Extract the [X, Y] coordinate from the center of the cell holding the provided text.  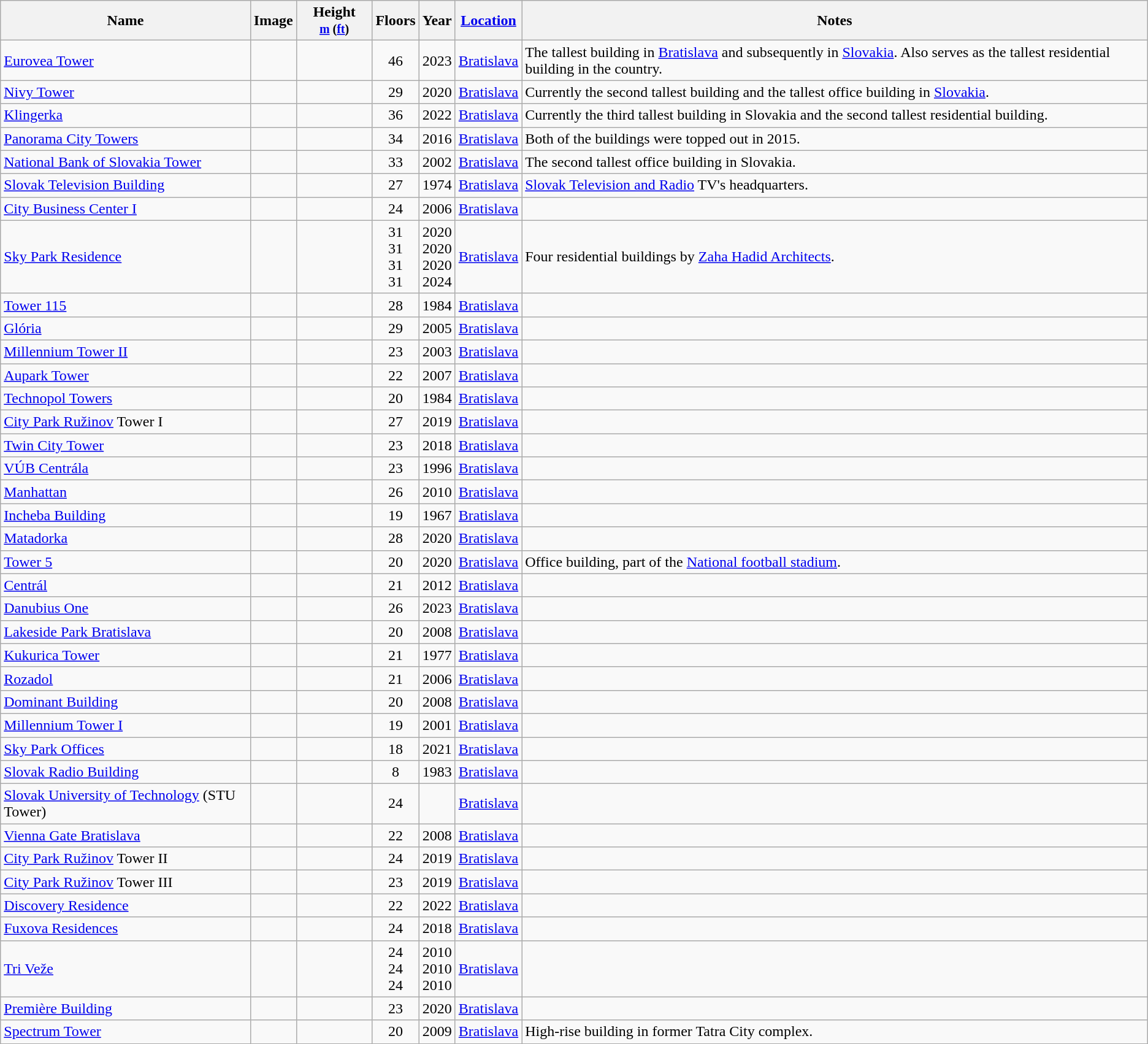
High-rise building in former Tatra City complex. [835, 1032]
Sky Park Residence [125, 256]
36 [396, 115]
2021 [437, 749]
Rozadol [125, 678]
Matadorka [125, 539]
Fuxova Residences [125, 929]
2009 [437, 1032]
1983 [437, 772]
2012 [437, 585]
2016 [437, 139]
2020202020202024 [437, 256]
Technopol Towers [125, 399]
Currently the third tallest building in Slovakia and the second tallest residential building. [835, 115]
Première Building [125, 1008]
Slovak University of Technology (STU Tower) [125, 804]
Heightm (ft) [334, 21]
The tallest building in Bratislava and subsequently in Slovakia. Also serves as the tallest residential building in the country. [835, 60]
Danubius One [125, 608]
Incheba Building [125, 515]
18 [396, 749]
1996 [437, 469]
2005 [437, 328]
Lakeside Park Bratislava [125, 632]
Eurovea Tower [125, 60]
2010 [437, 492]
Office building, part of the National football stadium. [835, 562]
201020102010 [437, 969]
Aupark Tower [125, 375]
Notes [835, 21]
Floors [396, 21]
Currently the second tallest building and the tallest office building in Slovakia. [835, 92]
Manhattan [125, 492]
Millennium Tower II [125, 351]
2007 [437, 375]
Glória [125, 328]
Kukurica Tower [125, 655]
1977 [437, 655]
Tower 115 [125, 305]
Vienna Gate Bratislava [125, 835]
31313131 [396, 256]
33 [396, 162]
Millennium Tower I [125, 725]
City Park Ružinov Tower III [125, 882]
Image [274, 21]
Nivy Tower [125, 92]
Tower 5 [125, 562]
1967 [437, 515]
Dominant Building [125, 702]
Name [125, 21]
Sky Park Offices [125, 749]
2003 [437, 351]
National Bank of Slovakia Tower [125, 162]
Slovak Television Building [125, 185]
Four residential buildings by Zaha Hadid Architects. [835, 256]
Panorama City Towers [125, 139]
Discovery Residence [125, 905]
2001 [437, 725]
Slovak Radio Building [125, 772]
Twin City Tower [125, 445]
City Business Center I [125, 209]
Tri Veže [125, 969]
City Park Ružinov Tower II [125, 859]
VÚB Centrála [125, 469]
1974 [437, 185]
Klingerka [125, 115]
Location [488, 21]
34 [396, 139]
City Park Ružinov Tower I [125, 422]
Spectrum Tower [125, 1032]
8 [396, 772]
The second tallest office building in Slovakia. [835, 162]
Year [437, 21]
Centrál [125, 585]
242424 [396, 969]
2002 [437, 162]
Both of the buildings were topped out in 2015. [835, 139]
46 [396, 60]
Slovak Television and Radio TV's headquarters. [835, 185]
